From the cell containing the given text, extract its center point as [X, Y] coordinate. 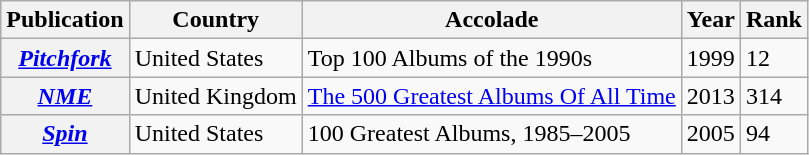
94 [774, 134]
314 [774, 96]
United Kingdom [216, 96]
12 [774, 58]
NME [65, 96]
Rank [774, 20]
Publication [65, 20]
Spin [65, 134]
The 500 Greatest Albums Of All Time [492, 96]
1999 [710, 58]
Top 100 Albums of the 1990s [492, 58]
2013 [710, 96]
100 Greatest Albums, 1985–2005 [492, 134]
Country [216, 20]
Accolade [492, 20]
Pitchfork [65, 58]
2005 [710, 134]
Year [710, 20]
